Provide the (x, y) coordinate of the cell's center where the given text is located.  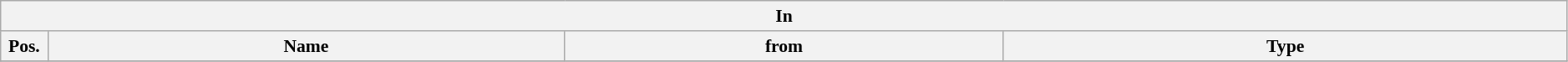
In (784, 16)
from (784, 46)
Name (306, 46)
Pos. (24, 46)
Type (1285, 46)
